Search for the cell housing the specified text and yield its (x, y) center coordinate. 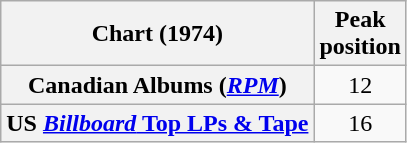
Chart (1974) (158, 34)
16 (360, 123)
12 (360, 85)
Canadian Albums (RPM) (158, 85)
US Billboard Top LPs & Tape (158, 123)
Peak position (360, 34)
